Provide the (x, y) coordinate of the cell's center where the given text is located.  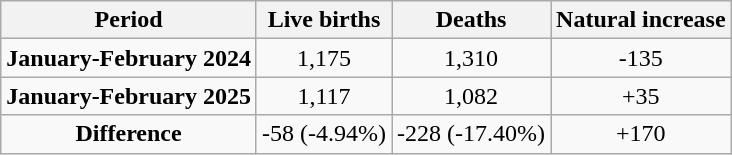
Live births (324, 20)
1,310 (472, 58)
Period (129, 20)
+170 (642, 134)
Difference (129, 134)
January-February 2025 (129, 96)
Natural increase (642, 20)
-135 (642, 58)
+35 (642, 96)
-228 (-17.40%) (472, 134)
1,082 (472, 96)
1,175 (324, 58)
Deaths (472, 20)
1,117 (324, 96)
-58 (-4.94%) (324, 134)
January-February 2024 (129, 58)
